Search for the cell housing the specified text and yield its (x, y) center coordinate. 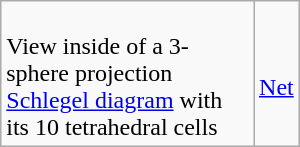
Net (277, 74)
View inside of a 3-sphere projection Schlegel diagram with its 10 tetrahedral cells (128, 74)
